Pinpoint the cell where the given text exists, returning its (x, y) midpoint coordinate. 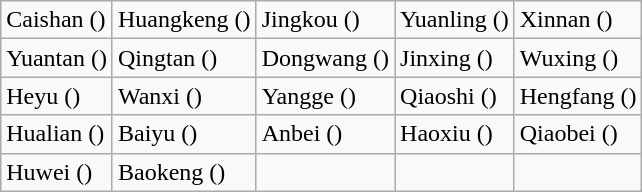
Jingkou () (325, 20)
Anbei () (325, 134)
Wuxing () (578, 58)
Baokeng () (184, 172)
Huangkeng () (184, 20)
Qiaobei () (578, 134)
Qingtan () (184, 58)
Jinxing () (455, 58)
Xinnan () (578, 20)
Yuantan () (57, 58)
Hengfang () (578, 96)
Yangge () (325, 96)
Dongwang () (325, 58)
Heyu () (57, 96)
Yuanling () (455, 20)
Baiyu () (184, 134)
Wanxi () (184, 96)
Caishan () (57, 20)
Hualian () (57, 134)
Qiaoshi () (455, 96)
Haoxiu () (455, 134)
Huwei () (57, 172)
